Detect which cell encompasses the target text, then output its [X, Y] center coordinate. 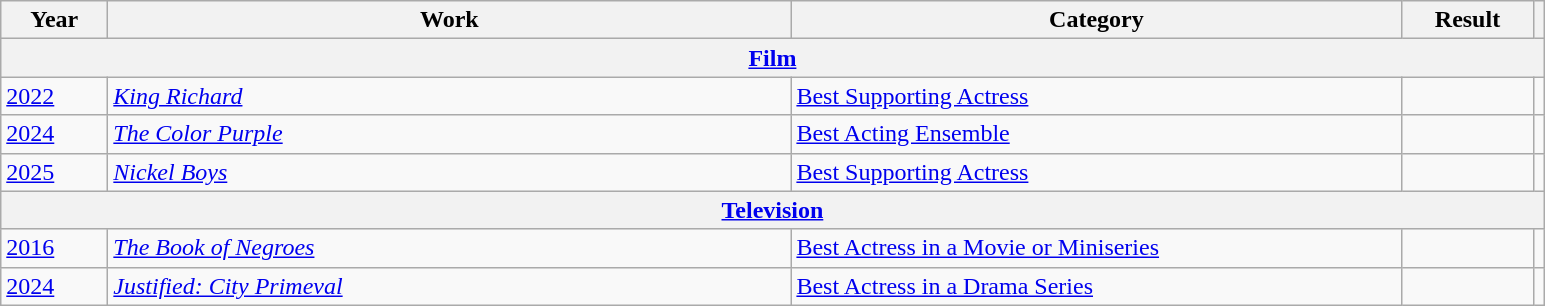
The Color Purple [450, 134]
2025 [54, 172]
Category [1096, 20]
Justified: City Primeval [450, 286]
2016 [54, 248]
Television [772, 210]
Best Actress in a Drama Series [1096, 286]
The Book of Negroes [450, 248]
2022 [54, 96]
Year [54, 20]
Result [1468, 20]
Film [772, 58]
Best Actress in a Movie or Miniseries [1096, 248]
Nickel Boys [450, 172]
Best Acting Ensemble [1096, 134]
Work [450, 20]
King Richard [450, 96]
